Capture the cell that displays the provided text and extract its [x, y] central coordinate. 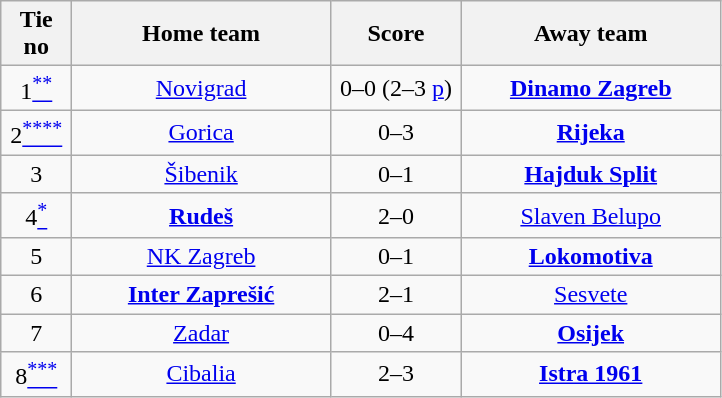
Cibalia [202, 374]
Novigrad [202, 88]
8*** [36, 374]
5 [36, 257]
Sesvete [590, 295]
3 [36, 174]
Home team [202, 34]
Dinamo Zagreb [590, 88]
4* [36, 216]
2–3 [396, 374]
0–0 (2–3 p) [396, 88]
NK Zagreb [202, 257]
0–3 [396, 132]
Rudeš [202, 216]
2–0 [396, 216]
Score [396, 34]
2**** [36, 132]
2–1 [396, 295]
Istra 1961 [590, 374]
Lokomotiva [590, 257]
7 [36, 333]
Away team [590, 34]
0–4 [396, 333]
Inter Zaprešić [202, 295]
Tie no [36, 34]
6 [36, 295]
Slaven Belupo [590, 216]
Zadar [202, 333]
1** [36, 88]
Šibenik [202, 174]
Hajduk Split [590, 174]
Rijeka [590, 132]
Gorica [202, 132]
Osijek [590, 333]
